Return [X, Y] of the center of cell containing provided text 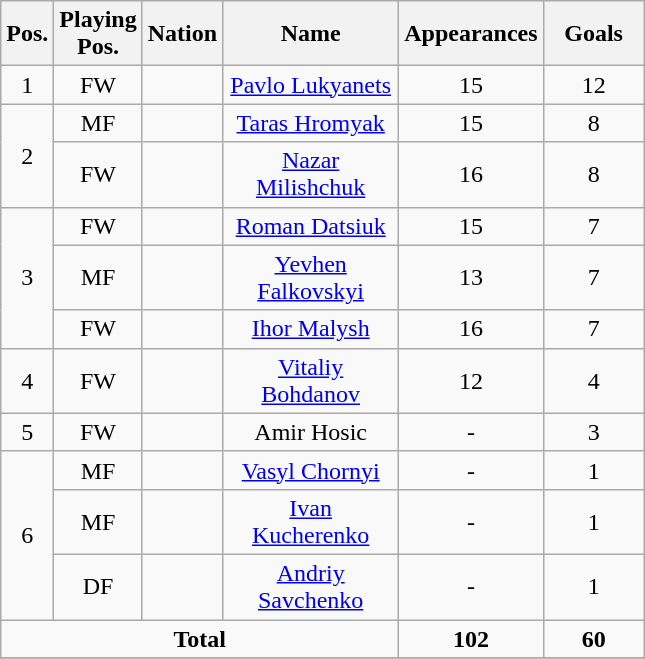
Goals [594, 34]
Vitaliy Bohdanov [311, 380]
Pos. [28, 34]
Nation [182, 34]
Total [200, 639]
102 [471, 639]
Roman Datsiuk [311, 226]
Amir Hosic [311, 432]
Playing Pos. [98, 34]
Nazar Milishchuk [311, 174]
2 [28, 156]
Andriy Savchenko [311, 586]
DF [98, 586]
Taras Hromyak [311, 123]
Appearances [471, 34]
13 [471, 278]
60 [594, 639]
Ivan Kucherenko [311, 522]
Name [311, 34]
Vasyl Chornyi [311, 470]
Ihor Malysh [311, 329]
Yevhen Falkovskyi [311, 278]
6 [28, 535]
5 [28, 432]
Pavlo Lukyanets [311, 85]
